Extract the [x, y] coordinate from the center of the cell holding the provided text.  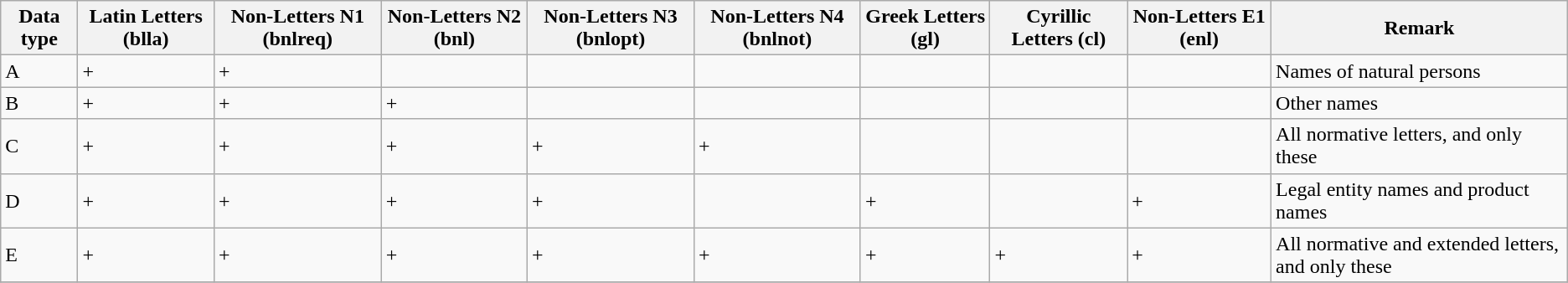
Non-Letters N3 (bnlopt) [611, 28]
All normative and extended letters, and only these [1420, 255]
Non-Letters E1 (enl) [1199, 28]
Cyrillic Letters (cl) [1059, 28]
Non-Letters N1 (bnlreq) [297, 28]
Data type [39, 28]
All normative letters, and only these [1420, 146]
Remark [1420, 28]
D [39, 201]
C [39, 146]
Non-Letters N4 (bnlnot) [777, 28]
Other names [1420, 103]
B [39, 103]
Latin Letters (blla) [146, 28]
Legal entity names and product names [1420, 201]
Non-Letters N2 (bnl) [454, 28]
Names of natural persons [1420, 71]
A [39, 71]
E [39, 255]
Greek Letters (gl) [925, 28]
